Determine the (X, Y) coordinate at the center of the cell enclosing the given text.  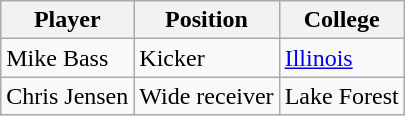
Kicker (206, 58)
Chris Jensen (68, 96)
Position (206, 20)
Wide receiver (206, 96)
Mike Bass (68, 58)
College (342, 20)
Player (68, 20)
Lake Forest (342, 96)
Illinois (342, 58)
